Output the (x, y) coordinate of the center of the cell containing the given text.  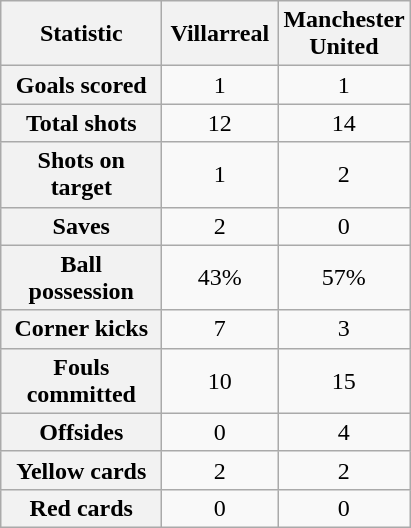
4 (344, 432)
3 (344, 329)
Saves (82, 226)
Shots on target (82, 174)
15 (344, 380)
Fouls committed (82, 380)
Yellow cards (82, 470)
Villarreal (220, 34)
Total shots (82, 123)
57% (344, 278)
Corner kicks (82, 329)
43% (220, 278)
Red cards (82, 508)
Ball possession (82, 278)
7 (220, 329)
10 (220, 380)
Statistic (82, 34)
12 (220, 123)
Offsides (82, 432)
Goals scored (82, 85)
14 (344, 123)
Manchester United (344, 34)
